Identify which cell holds the provided text, then report its (x, y) central coordinate. 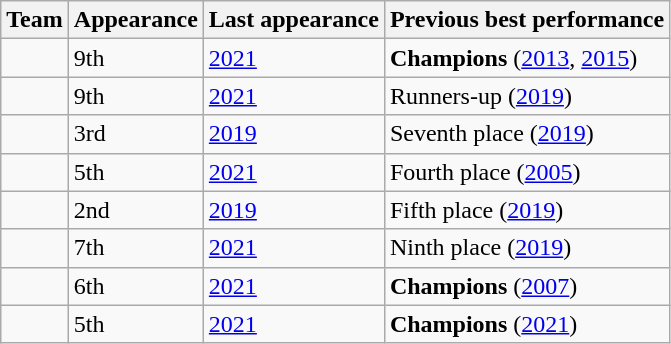
2nd (136, 210)
Runners-up (2019) (526, 96)
Previous best performance (526, 20)
6th (136, 286)
3rd (136, 134)
Champions (2007) (526, 286)
Ninth place (2019) (526, 248)
Seventh place (2019) (526, 134)
Fifth place (2019) (526, 210)
Appearance (136, 20)
Champions (2013, 2015) (526, 58)
7th (136, 248)
Fourth place (2005) (526, 172)
Champions (2021) (526, 324)
Last appearance (294, 20)
Team (35, 20)
